Return (X, Y) of the center of cell containing provided text 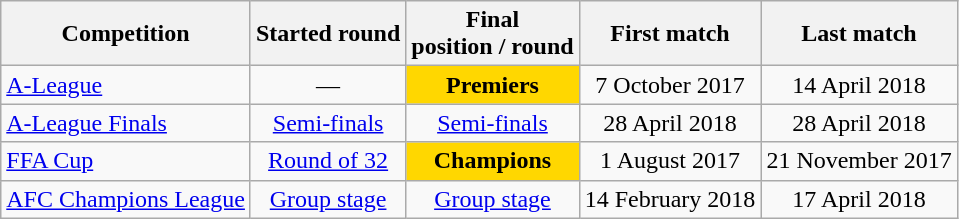
Competition (126, 34)
A-League (126, 85)
A-League Finals (126, 123)
17 April 2018 (859, 199)
14 February 2018 (670, 199)
Final position / round (492, 34)
Premiers (492, 85)
Last match (859, 34)
Round of 32 (328, 161)
AFC Champions League (126, 199)
— (328, 85)
Started round (328, 34)
14 April 2018 (859, 85)
1 August 2017 (670, 161)
FFA Cup (126, 161)
21 November 2017 (859, 161)
First match (670, 34)
7 October 2017 (670, 85)
Champions (492, 161)
